For the text-containing cell, return its midpoint in (x, y) coordinate format. 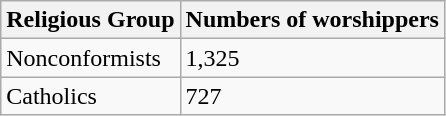
Nonconformists (90, 58)
Numbers of worshippers (312, 20)
727 (312, 96)
Religious Group (90, 20)
1,325 (312, 58)
Catholics (90, 96)
